Identify which cell holds the provided text, then report its [X, Y] central coordinate. 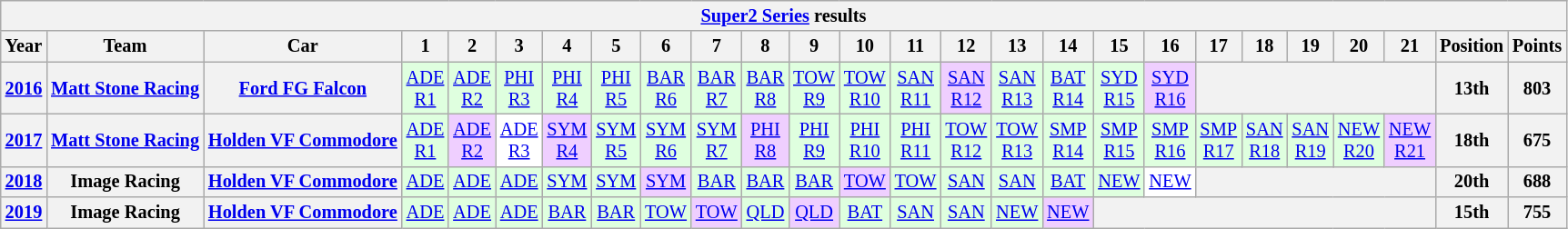
18th [1472, 140]
SMPR15 [1119, 140]
Team [126, 46]
SMPR14 [1068, 140]
TOWR10 [865, 88]
Super2 Series results [784, 15]
SYMR7 [717, 140]
SMPR16 [1170, 140]
SANR13 [1017, 88]
4 [567, 46]
1 [426, 46]
NEWR21 [1410, 140]
PHIR11 [916, 140]
Position [1472, 46]
755 [1537, 213]
20 [1359, 46]
PHIR4 [567, 88]
11 [916, 46]
675 [1537, 140]
SYDR16 [1170, 88]
Ford FG Falcon [303, 88]
19 [1310, 46]
14 [1068, 46]
16 [1170, 46]
SYMR4 [567, 140]
2017 [24, 140]
8 [766, 46]
18 [1264, 46]
SMPR17 [1219, 140]
803 [1537, 88]
2018 [24, 182]
BATR14 [1068, 88]
5 [616, 46]
SANR11 [916, 88]
13th [1472, 88]
SANR12 [966, 88]
20th [1472, 182]
TOWR12 [966, 140]
2 [472, 46]
NEWR20 [1359, 140]
SYMR5 [616, 140]
2016 [24, 88]
15th [1472, 213]
Points [1537, 46]
ADER3 [519, 140]
Car [303, 46]
6 [666, 46]
SYMR6 [666, 140]
PHIR10 [865, 140]
TOWR13 [1017, 140]
BARR7 [717, 88]
3 [519, 46]
SANR18 [1264, 140]
SYDR15 [1119, 88]
TOWR9 [814, 88]
PHIR8 [766, 140]
SANR19 [1310, 140]
BARR6 [666, 88]
PHIR9 [814, 140]
13 [1017, 46]
PHIR3 [519, 88]
17 [1219, 46]
7 [717, 46]
15 [1119, 46]
12 [966, 46]
Year [24, 46]
10 [865, 46]
2019 [24, 213]
PHIR5 [616, 88]
BARR8 [766, 88]
688 [1537, 182]
21 [1410, 46]
9 [814, 46]
